Output the (X, Y) coordinate of the center of the cell containing the given text.  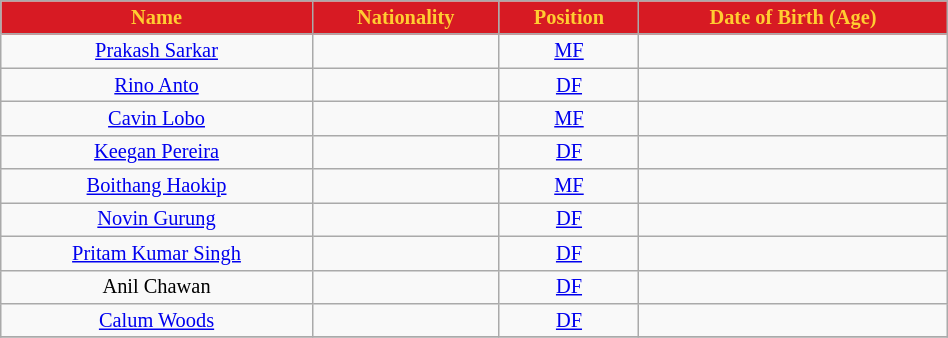
Novin Gurung (157, 219)
Keegan Pereira (157, 152)
Position (568, 17)
Name (157, 17)
Boithang Haokip (157, 186)
Rino Anto (157, 85)
Nationality (406, 17)
Pritam Kumar Singh (157, 253)
Prakash Sarkar (157, 51)
Calum Woods (157, 320)
Anil Chawan (157, 287)
Cavin Lobo (157, 118)
Date of Birth (Age) (794, 17)
